Scan for the cell matching the given text and deliver its (x, y) coordinate at center. 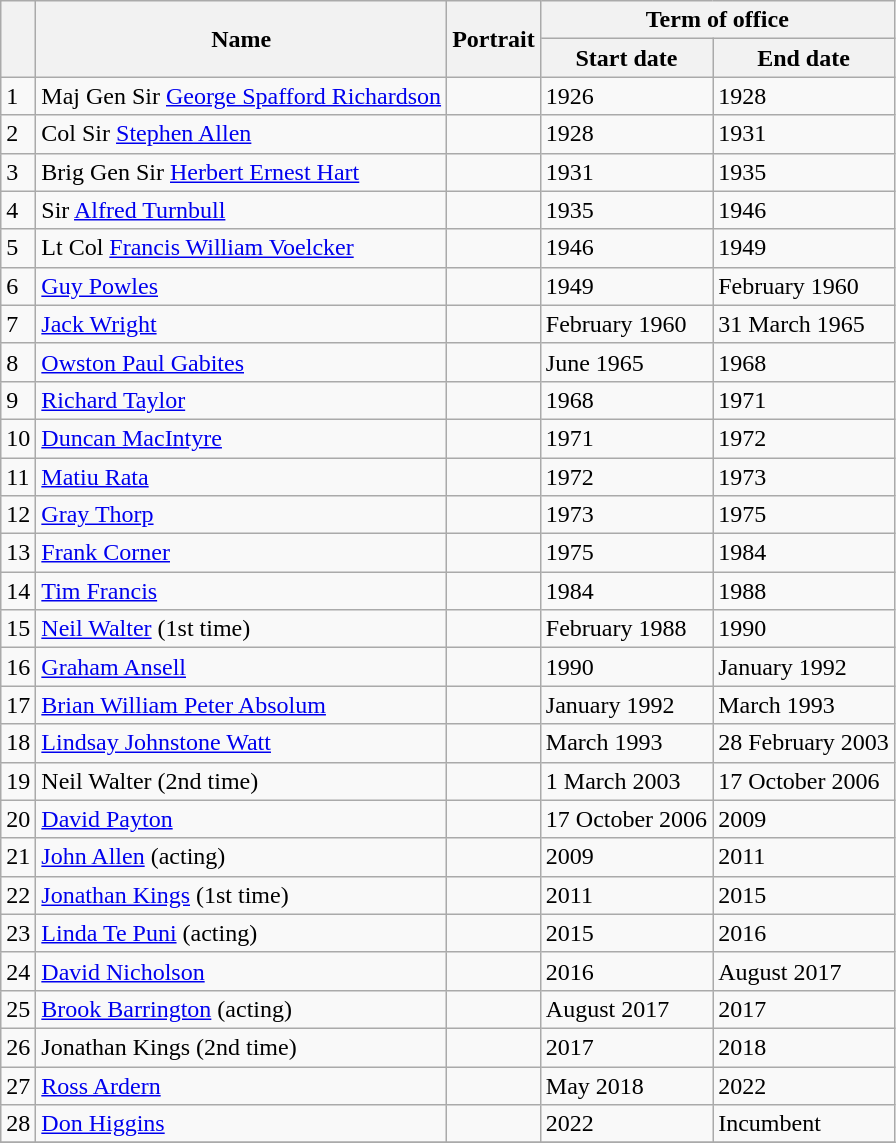
Incumbent (804, 1124)
Jonathan Kings (1st time) (242, 895)
Tim Francis (242, 591)
13 (18, 553)
21 (18, 857)
11 (18, 477)
Lindsay Johnstone Watt (242, 743)
7 (18, 324)
February 1988 (626, 629)
Portrait (494, 39)
Frank Corner (242, 553)
Maj Gen Sir George Spafford Richardson (242, 96)
End date (804, 58)
20 (18, 819)
14 (18, 591)
31 March 1965 (804, 324)
19 (18, 781)
Sir Alfred Turnbull (242, 210)
22 (18, 895)
Ross Ardern (242, 1085)
24 (18, 971)
1926 (626, 96)
Neil Walter (2nd time) (242, 781)
Duncan MacIntyre (242, 438)
6 (18, 286)
28 February 2003 (804, 743)
23 (18, 933)
2018 (804, 1047)
27 (18, 1085)
28 (18, 1124)
10 (18, 438)
16 (18, 667)
3 (18, 172)
Don Higgins (242, 1124)
Richard Taylor (242, 400)
Brook Barrington (acting) (242, 1009)
12 (18, 515)
5 (18, 248)
Matiu Rata (242, 477)
Jack Wright (242, 324)
25 (18, 1009)
Jonathan Kings (2nd time) (242, 1047)
26 (18, 1047)
Gray Thorp (242, 515)
June 1965 (626, 362)
Owston Paul Gabites (242, 362)
Brig Gen Sir Herbert Ernest Hart (242, 172)
Neil Walter (1st time) (242, 629)
Lt Col Francis William Voelcker (242, 248)
4 (18, 210)
2 (18, 134)
1988 (804, 591)
17 (18, 705)
David Nicholson (242, 971)
Term of office (717, 20)
Name (242, 39)
Guy Powles (242, 286)
1 (18, 96)
8 (18, 362)
Brian William Peter Absolum (242, 705)
9 (18, 400)
Col Sir Stephen Allen (242, 134)
15 (18, 629)
Start date (626, 58)
Graham Ansell (242, 667)
John Allen (acting) (242, 857)
1 March 2003 (626, 781)
Linda Te Puni (acting) (242, 933)
18 (18, 743)
May 2018 (626, 1085)
David Payton (242, 819)
